For the text-containing cell, return its midpoint in [X, Y] coordinate format. 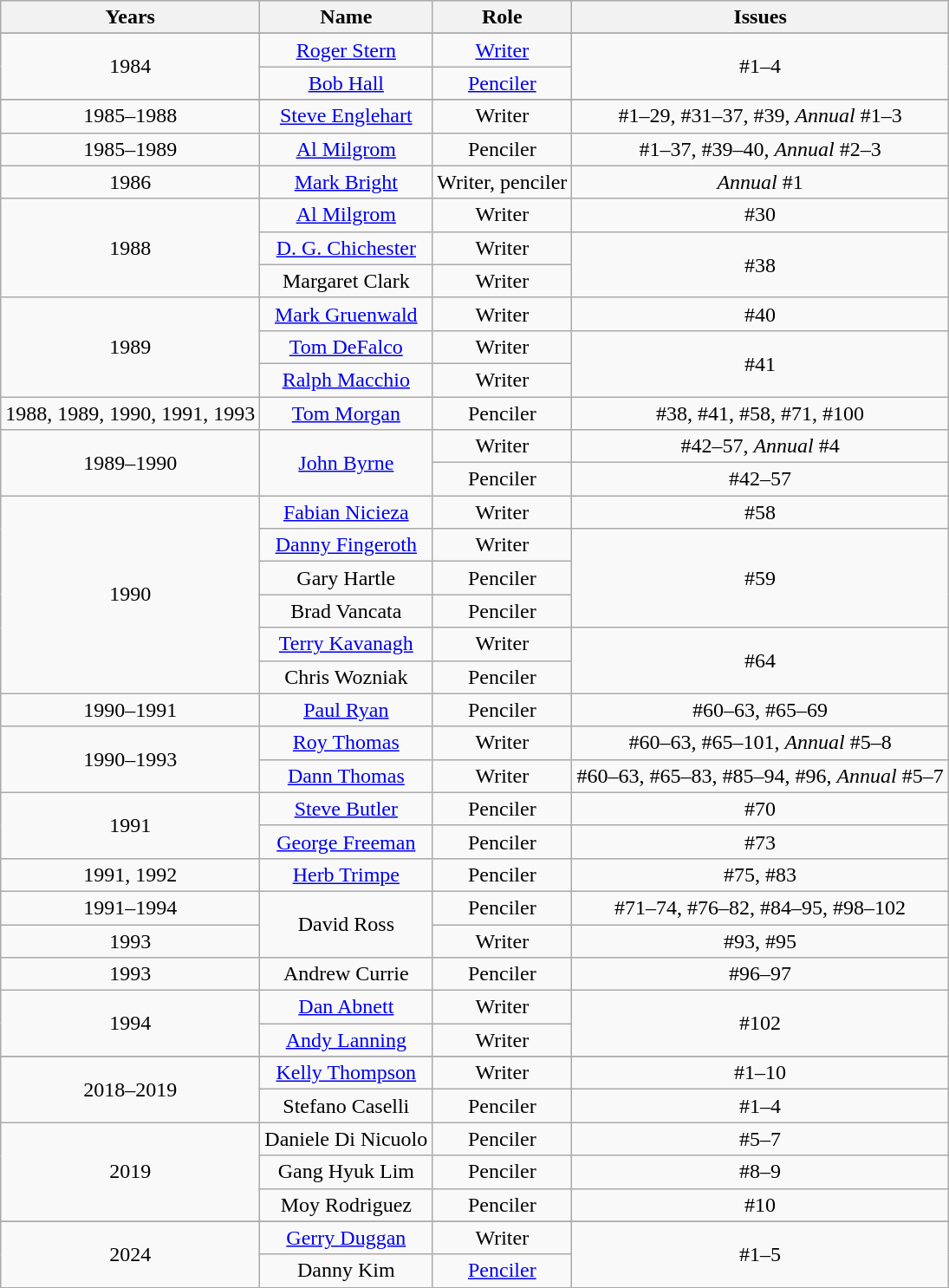
Gerry Duggan [347, 1238]
1994 [130, 1024]
Paul Ryan [347, 710]
Danny Fingeroth [347, 545]
Stefano Caselli [347, 1106]
#1–29, #31–37, #39, Annual #1–3 [760, 116]
Andrew Currie [347, 974]
1990 [130, 595]
1988 [130, 248]
Mark Gruenwald [347, 314]
Tom DeFalco [347, 347]
Tom Morgan [347, 413]
1985–1988 [130, 116]
#60–63, #65–101, Annual #5–8 [760, 743]
1989 [130, 347]
1990–1991 [130, 710]
#42–57, Annual #4 [760, 446]
Terry Kavanagh [347, 644]
1984 [130, 67]
Name [347, 17]
#40 [760, 314]
#71–74, #76–82, #84–95, #98–102 [760, 907]
Daniele Di Nicuolo [347, 1139]
Andy Lanning [347, 1040]
Steve Englehart [347, 116]
#93, #95 [760, 940]
#42–57 [760, 479]
#10 [760, 1205]
John Byrne [347, 463]
#60–63, #65–83, #85–94, #96, Annual #5–7 [760, 776]
1989–1990 [130, 463]
Steve Butler [347, 809]
1991 [130, 825]
#102 [760, 1024]
#38 [760, 264]
Chris Wozniak [347, 677]
Brad Vancata [347, 611]
Margaret Clark [347, 281]
1986 [130, 182]
#64 [760, 660]
Ralph Macchio [347, 380]
#1–5 [760, 1254]
D. G. Chichester [347, 248]
#58 [760, 512]
Herb Trimpe [347, 875]
#5–7 [760, 1139]
Dann Thomas [347, 776]
Moy Rodriguez [347, 1205]
Fabian Nicieza [347, 512]
#96–97 [760, 974]
#70 [760, 809]
Bob Hall [347, 83]
David Ross [347, 924]
1991–1994 [130, 907]
Gary Hartle [347, 578]
Years [130, 17]
Roy Thomas [347, 743]
#59 [760, 578]
#8–9 [760, 1172]
1990–1993 [130, 759]
Writer, penciler [503, 182]
1988, 1989, 1990, 1991, 1993 [130, 413]
2024 [130, 1254]
Dan Abnett [347, 1007]
Gang Hyuk Lim [347, 1172]
#30 [760, 215]
Kelly Thompson [347, 1073]
Roger Stern [347, 50]
#60–63, #65–69 [760, 710]
Issues [760, 17]
#1–37, #39–40, Annual #2–3 [760, 149]
#73 [760, 842]
Role [503, 17]
2019 [130, 1172]
Mark Bright [347, 182]
#41 [760, 363]
George Freeman [347, 842]
Annual #1 [760, 182]
2018–2019 [130, 1090]
1991, 1992 [130, 875]
Danny Kim [347, 1271]
#1–10 [760, 1073]
1985–1989 [130, 149]
#38, #41, #58, #71, #100 [760, 413]
#75, #83 [760, 875]
